From the cell containing the given text, extract its center point as (X, Y) coordinate. 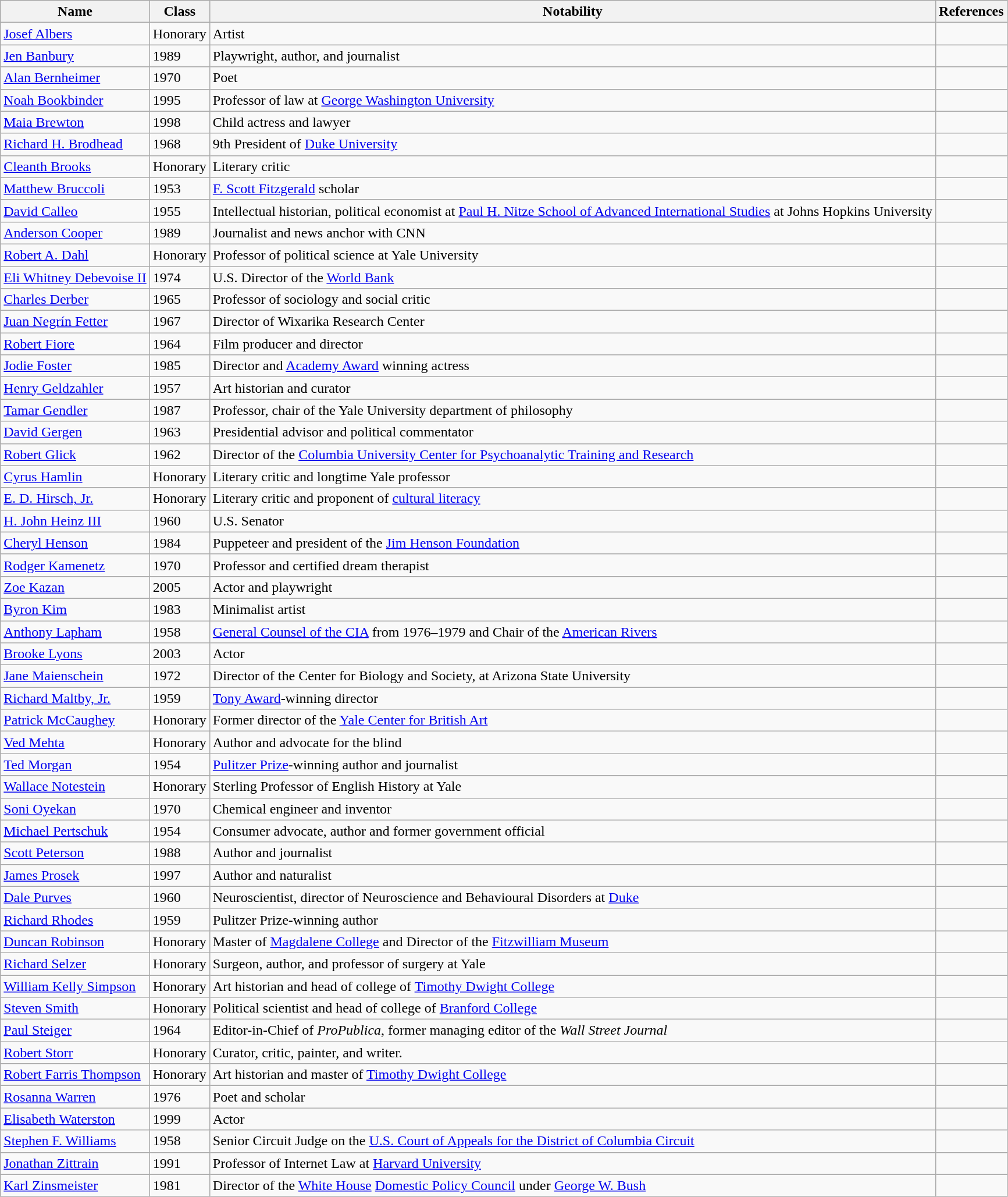
Maia Brewton (76, 122)
Robert Farris Thompson (76, 1075)
Tony Award-winning director (572, 698)
Patrick McCaughey (76, 720)
U.S. Director of the World Bank (572, 278)
Paul Steiger (76, 1031)
Cleanth Brooks (76, 166)
David Calleo (76, 211)
Director of the Center for Biology and Society, at Arizona State University (572, 676)
1974 (179, 278)
Richard Maltby, Jr. (76, 698)
1988 (179, 853)
Surgeon, author, and professor of surgery at Yale (572, 964)
Richard Selzer (76, 964)
1984 (179, 543)
1998 (179, 122)
Chemical engineer and inventor (572, 809)
1991 (179, 1163)
Noah Bookbinder (76, 100)
Tamar Gendler (76, 410)
Matthew Bruccoli (76, 189)
Professor and certified dream therapist (572, 565)
Ted Morgan (76, 765)
Dale Purves (76, 897)
Sterling Professor of English History at Yale (572, 787)
Byron Kim (76, 609)
Intellectual historian, political economist at Paul H. Nitze School of Advanced International Studies at Johns Hopkins University (572, 211)
Art historian and head of college of Timothy Dwight College (572, 986)
1976 (179, 1097)
Josef Albers (76, 34)
Artist (572, 34)
Duncan Robinson (76, 942)
Actor and playwright (572, 587)
Michael Pertschuk (76, 831)
Robert Fiore (76, 344)
Steven Smith (76, 1008)
Poet and scholar (572, 1097)
Stephen F. Williams (76, 1141)
Charles Derber (76, 300)
1981 (179, 1185)
Professor, chair of the Yale University department of philosophy (572, 410)
Senior Circuit Judge on the U.S. Court of Appeals for the District of Columbia Circuit (572, 1141)
Former director of the Yale Center for British Art (572, 720)
Anthony Lapham (76, 631)
Brooke Lyons (76, 654)
Richard Rhodes (76, 919)
Alan Bernheimer (76, 78)
Director of the White House Domestic Policy Council under George W. Bush (572, 1185)
1983 (179, 609)
Pulitzer Prize-winning author and journalist (572, 765)
1985 (179, 366)
1968 (179, 144)
Professor of law at George Washington University (572, 100)
Professor of Internet Law at Harvard University (572, 1163)
1999 (179, 1119)
1972 (179, 676)
General Counsel of the CIA from 1976–1979 and Chair of the American Rivers (572, 631)
Ved Mehta (76, 743)
Editor-in-Chief of ProPublica, former managing editor of the Wall Street Journal (572, 1031)
Jodie Foster (76, 366)
Film producer and director (572, 344)
References (971, 12)
Zoe Kazan (76, 587)
Rodger Kamenetz (76, 565)
2005 (179, 587)
Child actress and lawyer (572, 122)
9th President of Duke University (572, 144)
1987 (179, 410)
Playwright, author, and journalist (572, 56)
Robert Glick (76, 454)
1955 (179, 211)
1965 (179, 300)
Name (76, 12)
Poet (572, 78)
Minimalist artist (572, 609)
1957 (179, 388)
Director of Wixarika Research Center (572, 322)
Professor of political science at Yale University (572, 255)
Neuroscientist, director of Neuroscience and Behavioural Disorders at Duke (572, 897)
Jane Maienschein (76, 676)
Henry Geldzahler (76, 388)
Anderson Cooper (76, 233)
U.S. Senator (572, 521)
Juan Negrín Fetter (76, 322)
Presidential advisor and political commentator (572, 432)
Notability (572, 12)
1953 (179, 189)
Cyrus Hamlin (76, 477)
William Kelly Simpson (76, 986)
Director of the Columbia University Center for Psychoanalytic Training and Research (572, 454)
Author and naturalist (572, 875)
H. John Heinz III (76, 521)
Author and advocate for the blind (572, 743)
Karl Zinsmeister (76, 1185)
Literary critic (572, 166)
1997 (179, 875)
Robert A. Dahl (76, 255)
Art historian and master of Timothy Dwight College (572, 1075)
Rosanna Warren (76, 1097)
Curator, critic, painter, and writer. (572, 1053)
Literary critic and proponent of cultural literacy (572, 499)
Class (179, 12)
Jonathan Zittrain (76, 1163)
E. D. Hirsch, Jr. (76, 499)
2003 (179, 654)
Scott Peterson (76, 853)
Wallace Notestein (76, 787)
Consumer advocate, author and former government official (572, 831)
Literary critic and longtime Yale professor (572, 477)
Pulitzer Prize-winning author (572, 919)
James Prosek (76, 875)
Cheryl Henson (76, 543)
David Gergen (76, 432)
1963 (179, 432)
Puppeteer and president of the Jim Henson Foundation (572, 543)
1962 (179, 454)
Journalist and news anchor with CNN (572, 233)
Jen Banbury (76, 56)
Professor of sociology and social critic (572, 300)
1967 (179, 322)
Director and Academy Award winning actress (572, 366)
Elisabeth Waterston (76, 1119)
1995 (179, 100)
Robert Storr (76, 1053)
Eli Whitney Debevoise II (76, 278)
Author and journalist (572, 853)
Soni Oyekan (76, 809)
Political scientist and head of college of Branford College (572, 1008)
F. Scott Fitzgerald scholar (572, 189)
Master of Magdalene College and Director of the Fitzwilliam Museum (572, 942)
Art historian and curator (572, 388)
Richard H. Brodhead (76, 144)
